From the cell containing the given text, extract its center point as (X, Y) coordinate. 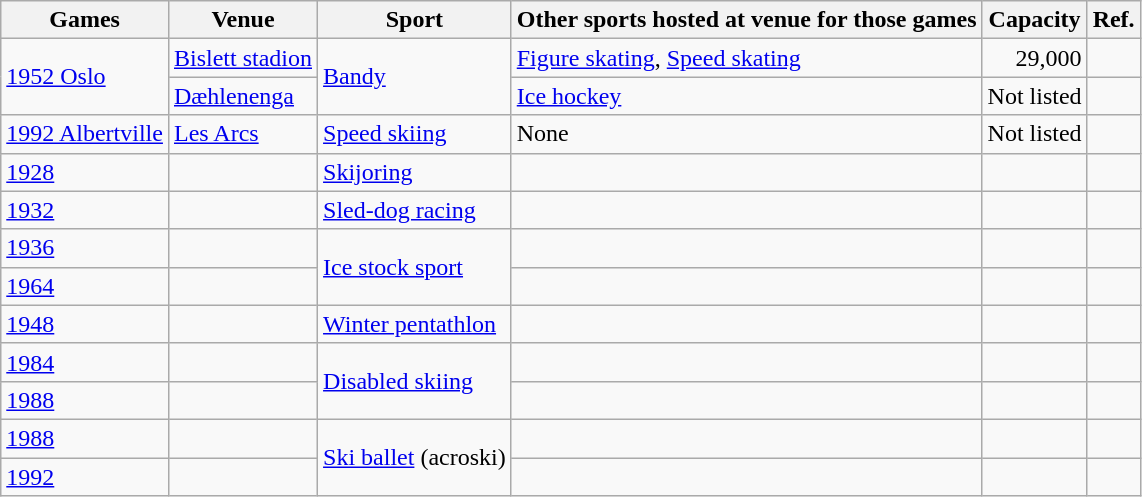
Figure skating, Speed skating (746, 58)
None (746, 134)
1964 (85, 286)
Ref. (1114, 20)
Other sports hosted at venue for those games (746, 20)
Ski ballet (acroski) (415, 457)
Bislett stadion (242, 58)
Sport (415, 20)
Dæhlenenga (242, 96)
Winter pentathlon (415, 324)
Capacity (1034, 20)
1992 (85, 477)
Speed skiing (415, 134)
Skijoring (415, 172)
1936 (85, 248)
Sled-dog racing (415, 210)
Ice hockey (746, 96)
Bandy (415, 77)
1984 (85, 362)
1948 (85, 324)
1928 (85, 172)
1932 (85, 210)
Disabled skiing (415, 381)
Games (85, 20)
1992 Albertville (85, 134)
Venue (242, 20)
1952 Oslo (85, 77)
29,000 (1034, 58)
Les Arcs (242, 134)
Ice stock sport (415, 267)
